Provide the [x, y] coordinate of the cell's center where the given text is located.  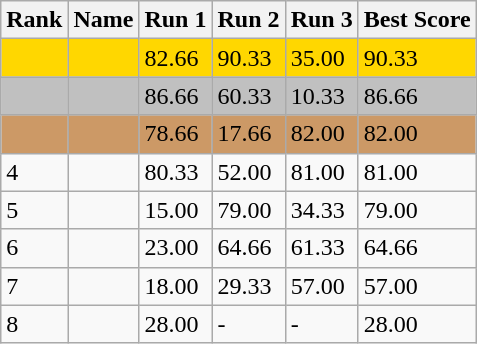
23.00 [176, 248]
10.33 [322, 96]
8 [34, 324]
35.00 [322, 58]
Rank [34, 20]
78.66 [176, 134]
Run 2 [248, 20]
Run 1 [176, 20]
61.33 [322, 248]
6 [34, 248]
5 [34, 210]
18.00 [176, 286]
29.33 [248, 286]
52.00 [248, 172]
Run 3 [322, 20]
15.00 [176, 210]
Best Score [417, 20]
Name [104, 20]
7 [34, 286]
60.33 [248, 96]
82.66 [176, 58]
34.33 [322, 210]
4 [34, 172]
80.33 [176, 172]
17.66 [248, 134]
